Find where the given text appears and provide that cell's center as (X, Y) coordinate. 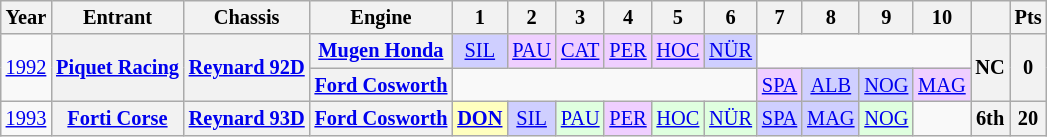
CAT (580, 51)
Reynard 92D (247, 68)
2 (532, 17)
Entrant (118, 17)
Piquet Racing (118, 68)
10 (942, 17)
ALB (830, 85)
6th (990, 118)
Pts (1028, 17)
DON (480, 118)
20 (1028, 118)
9 (886, 17)
5 (678, 17)
7 (780, 17)
Mugen Honda (382, 51)
1 (480, 17)
Reynard 93D (247, 118)
6 (730, 17)
8 (830, 17)
Forti Corse (118, 118)
Year (26, 17)
1993 (26, 118)
1992 (26, 68)
NC (990, 68)
0 (1028, 68)
Engine (382, 17)
4 (628, 17)
3 (580, 17)
Chassis (247, 17)
